Provide the [x, y] coordinate of the cell's center where the given text is located.  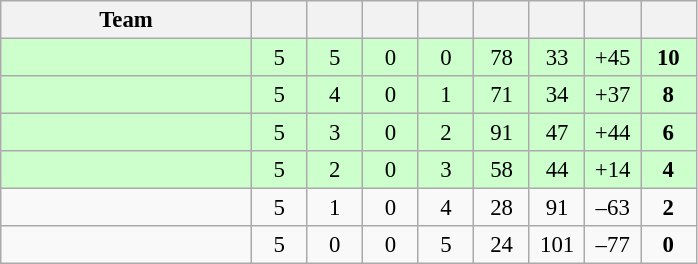
+37 [613, 95]
28 [502, 208]
78 [502, 58]
58 [502, 170]
47 [557, 133]
8 [668, 95]
34 [557, 95]
71 [502, 95]
+14 [613, 170]
6 [668, 133]
–63 [613, 208]
+45 [613, 58]
10 [668, 58]
33 [557, 58]
Team [126, 20]
44 [557, 170]
24 [502, 245]
101 [557, 245]
+44 [613, 133]
–77 [613, 245]
